Determine the (x, y) coordinate at the center of the cell enclosing the given text.  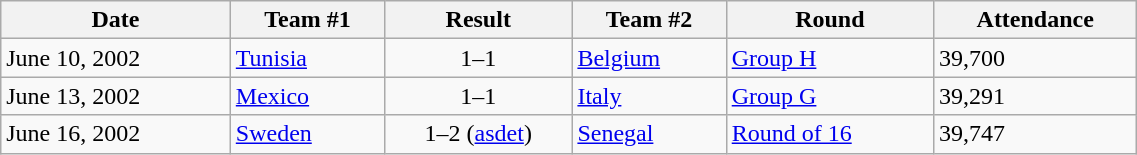
Result (478, 20)
June 16, 2002 (116, 134)
Round (830, 20)
Attendance (1036, 20)
Tunisia (307, 58)
Round of 16 (830, 134)
39,700 (1036, 58)
1–2 (asdet) (478, 134)
Sweden (307, 134)
June 13, 2002 (116, 96)
Team #1 (307, 20)
Team #2 (649, 20)
Belgium (649, 58)
Senegal (649, 134)
Italy (649, 96)
39,291 (1036, 96)
Group H (830, 58)
June 10, 2002 (116, 58)
Date (116, 20)
39,747 (1036, 134)
Mexico (307, 96)
Group G (830, 96)
